Scan for the cell matching the given text and deliver its [x, y] coordinate at center. 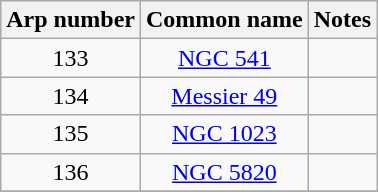
NGC 1023 [224, 134]
135 [71, 134]
Messier 49 [224, 96]
NGC 5820 [224, 172]
NGC 541 [224, 58]
136 [71, 172]
Notes [342, 20]
134 [71, 96]
133 [71, 58]
Common name [224, 20]
Arp number [71, 20]
